Locate the cell with the specified text and output its (x, y) center coordinate. 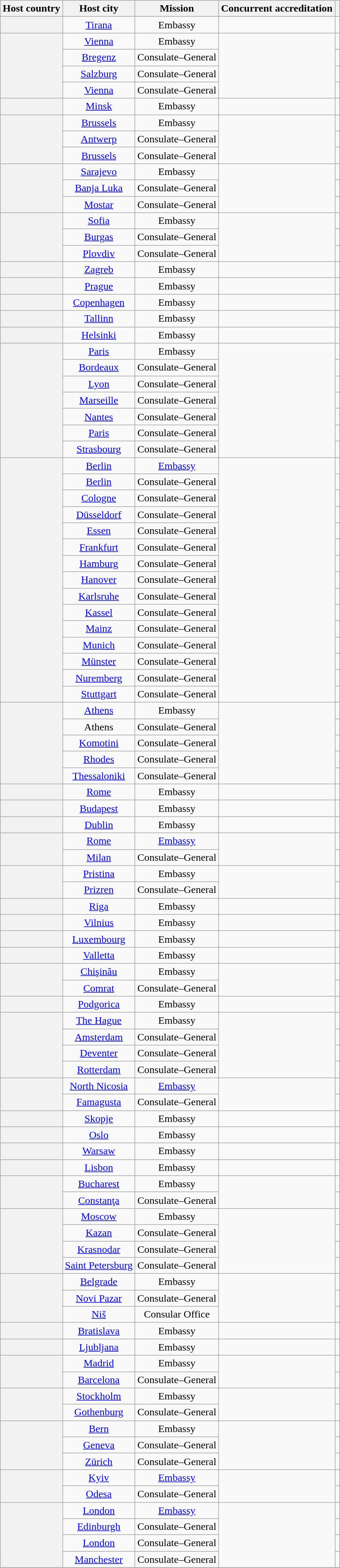
The Hague (99, 1021)
Sarajevo (99, 172)
Skopje (99, 1119)
Concurrent accreditation (276, 9)
Munich (99, 645)
Nuremberg (99, 678)
Copenhagen (99, 302)
Antwerp (99, 139)
Novi Pazar (99, 1298)
Belgrade (99, 1282)
Düsseldorf (99, 515)
Niš (99, 1315)
Oslo (99, 1135)
Vilnius (99, 923)
Bucharest (99, 1184)
Amsterdam (99, 1037)
Bern (99, 1429)
Stuttgart (99, 694)
Constanţa (99, 1200)
Frankfurt (99, 547)
Riga (99, 906)
Host country (32, 9)
Budapest (99, 808)
Edinburgh (99, 1527)
Kassel (99, 612)
Comrat (99, 988)
Lisbon (99, 1167)
Mission (177, 9)
Prague (99, 286)
Host city (99, 9)
Cologne (99, 498)
Münster (99, 661)
Pristina (99, 874)
North Nicosia (99, 1086)
Karlsruhe (99, 596)
Komotini (99, 743)
Stockholm (99, 1396)
Chişinău (99, 971)
Essen (99, 531)
Sofia (99, 221)
Plovdiv (99, 253)
Ljubljana (99, 1347)
Kazan (99, 1233)
Banja Luka (99, 188)
Barcelona (99, 1380)
Marseille (99, 400)
Kyiv (99, 1478)
Mostar (99, 205)
Tirana (99, 25)
Lyon (99, 384)
Prizren (99, 890)
Hanover (99, 580)
Burgas (99, 237)
Manchester (99, 1559)
Tallinn (99, 319)
Zürich (99, 1461)
Famagusta (99, 1102)
Luxembourg (99, 939)
Geneva (99, 1445)
Milan (99, 857)
Gothenburg (99, 1412)
Salzburg (99, 74)
Warsaw (99, 1151)
Bregenz (99, 57)
Saint Petersburg (99, 1266)
Minsk (99, 106)
Dublin (99, 825)
Deventer (99, 1053)
Moscow (99, 1216)
Mainz (99, 629)
Rotterdam (99, 1070)
Thessaloniki (99, 776)
Valletta (99, 955)
Odesa (99, 1494)
Madrid (99, 1363)
Nantes (99, 416)
Helsinki (99, 335)
Hamburg (99, 564)
Bordeaux (99, 368)
Krasnodar (99, 1249)
Consular Office (177, 1315)
Rhodes (99, 760)
Zagreb (99, 270)
Strasbourg (99, 449)
Podgorica (99, 1004)
Bratislava (99, 1331)
